Locate the cell with the specified text and output its (X, Y) center coordinate. 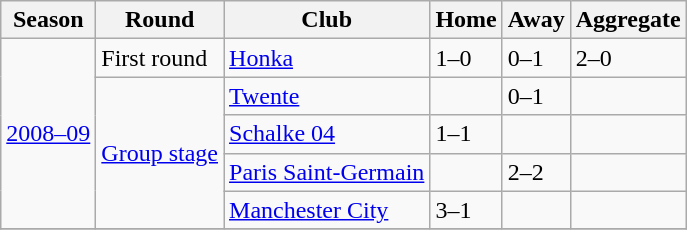
2008–09 (48, 134)
Aggregate (628, 20)
3–1 (466, 210)
Round (160, 20)
1–1 (466, 134)
2–0 (628, 58)
Home (466, 20)
Away (536, 20)
Manchester City (327, 210)
Season (48, 20)
Honka (327, 58)
Group stage (160, 153)
1–0 (466, 58)
Paris Saint-Germain (327, 172)
First round (160, 58)
2–2 (536, 172)
Club (327, 20)
Twente (327, 96)
Schalke 04 (327, 134)
